Output the [x, y] coordinate of the center of the cell containing the given text.  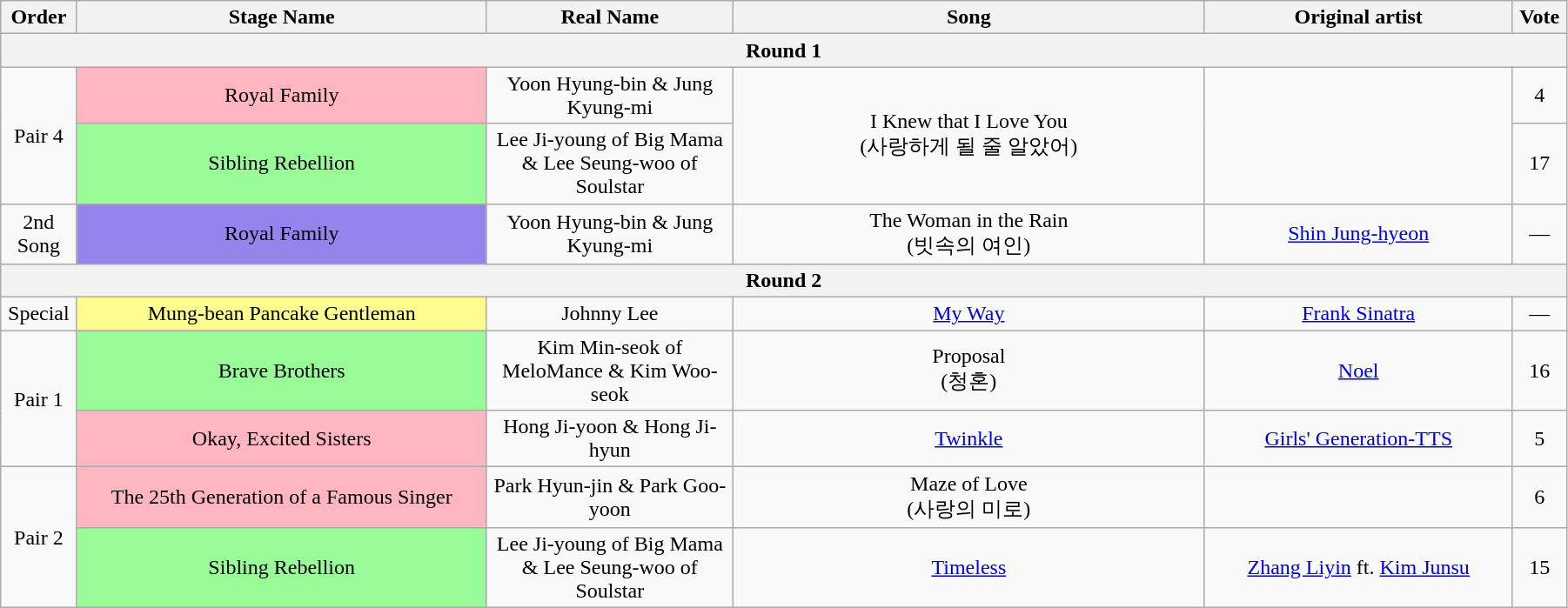
Pair 1 [38, 398]
17 [1539, 164]
Vote [1539, 17]
The Woman in the Rain(빗속의 여인) [968, 234]
2nd Song [38, 234]
Song [968, 17]
Brave Brothers [282, 371]
16 [1539, 371]
Okay, Excited Sisters [282, 438]
Order [38, 17]
Park Hyun-jin & Park Goo-yoon [609, 498]
Maze of Love(사랑의 미로) [968, 498]
Noel [1358, 371]
Special [38, 314]
Twinkle [968, 438]
Hong Ji-yoon & Hong Ji-hyun [609, 438]
Girls' Generation-TTS [1358, 438]
The 25th Generation of a Famous Singer [282, 498]
6 [1539, 498]
5 [1539, 438]
Stage Name [282, 17]
Timeless [968, 567]
Round 1 [784, 50]
Original artist [1358, 17]
Frank Sinatra [1358, 314]
15 [1539, 567]
Zhang Liyin ft. Kim Junsu [1358, 567]
Kim Min-seok of MeloMance & Kim Woo-seok [609, 371]
Round 2 [784, 281]
Mung-bean Pancake Gentleman [282, 314]
Johnny Lee [609, 314]
4 [1539, 96]
Pair 2 [38, 538]
Pair 4 [38, 136]
I Knew that I Love You(사랑하게 될 줄 알았어) [968, 136]
Shin Jung-hyeon [1358, 234]
Real Name [609, 17]
My Way [968, 314]
Proposal(청혼) [968, 371]
